Capture the cell that displays the provided text and extract its [X, Y] central coordinate. 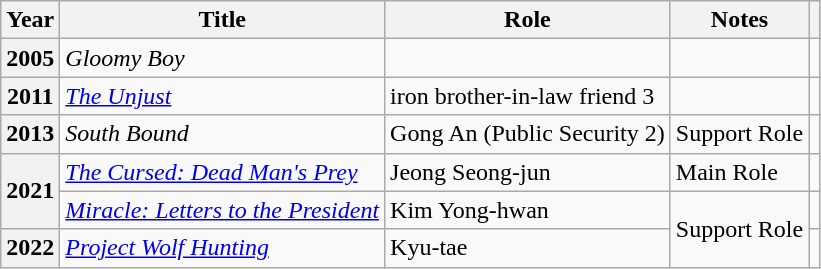
The Cursed: Dead Man's Prey [222, 172]
Title [222, 20]
Kim Yong-hwan [528, 210]
Gloomy Boy [222, 58]
Project Wolf Hunting [222, 248]
2022 [30, 248]
Year [30, 20]
2021 [30, 191]
The Unjust [222, 96]
Gong An (Public Security 2) [528, 134]
2011 [30, 96]
South Bound [222, 134]
Jeong Seong-jun [528, 172]
Miracle: Letters to the President [222, 210]
Role [528, 20]
Main Role [739, 172]
2013 [30, 134]
Notes [739, 20]
iron brother-in-law friend 3 [528, 96]
Kyu-tae [528, 248]
2005 [30, 58]
